For the text-containing cell, return its midpoint in (x, y) coordinate format. 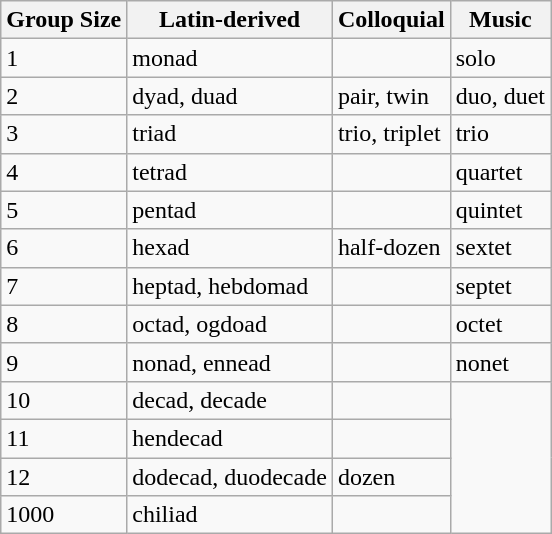
triad (230, 134)
7 (64, 286)
Music (500, 20)
11 (64, 438)
8 (64, 324)
nonad, ennead (230, 362)
dozen (391, 477)
5 (64, 210)
duo, duet (500, 96)
6 (64, 248)
12 (64, 477)
Group Size (64, 20)
Latin-derived (230, 20)
hendecad (230, 438)
half-dozen (391, 248)
chiliad (230, 515)
2 (64, 96)
dodecad, duodecade (230, 477)
3 (64, 134)
heptad, hebdomad (230, 286)
monad (230, 58)
decad, decade (230, 400)
tetrad (230, 172)
solo (500, 58)
pair, twin (391, 96)
4 (64, 172)
quartet (500, 172)
sextet (500, 248)
octad, ogdoad (230, 324)
octet (500, 324)
9 (64, 362)
trio (500, 134)
1 (64, 58)
dyad, duad (230, 96)
10 (64, 400)
hexad (230, 248)
septet (500, 286)
nonet (500, 362)
1000 (64, 515)
trio, triplet (391, 134)
Colloquial (391, 20)
pentad (230, 210)
quintet (500, 210)
